Capture the cell that displays the provided text and extract its (X, Y) central coordinate. 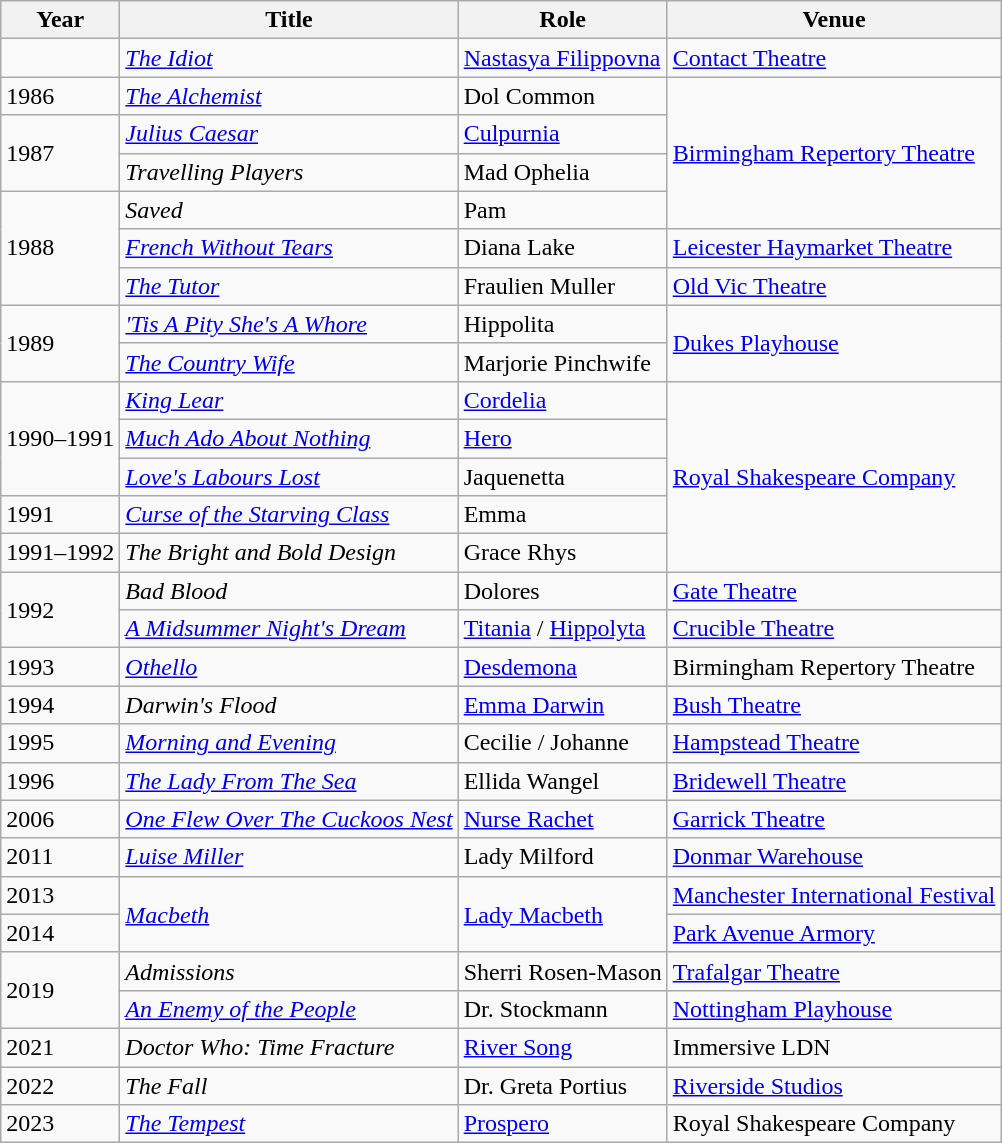
Manchester International Festival (834, 895)
Darwin's Flood (289, 705)
1991 (60, 515)
Julius Caesar (289, 134)
An Enemy of the People (289, 1009)
1990–1991 (60, 438)
Contact Theatre (834, 58)
Prospero (562, 1124)
Title (289, 20)
Ellida Wangel (562, 781)
Emma Darwin (562, 705)
Immersive LDN (834, 1047)
2006 (60, 819)
Donmar Warehouse (834, 857)
Venue (834, 20)
French Without Tears (289, 248)
Park Avenue Armory (834, 933)
Mad Ophelia (562, 172)
Dr. Greta Portius (562, 1085)
2019 (60, 990)
Riverside Studios (834, 1085)
1986 (60, 96)
1992 (60, 610)
'Tis A Pity She's A Whore (289, 324)
2013 (60, 895)
Jaquenetta (562, 477)
Titania / Hippolyta (562, 629)
Saved (289, 210)
Dr. Stockmann (562, 1009)
The Bright and Bold Design (289, 553)
Sherri Rosen-Mason (562, 971)
Grace Rhys (562, 553)
The Tutor (289, 286)
Garrick Theatre (834, 819)
2014 (60, 933)
1996 (60, 781)
Othello (289, 667)
Emma (562, 515)
Cecilie / Johanne (562, 743)
Leicester Haymarket Theatre (834, 248)
2021 (60, 1047)
Role (562, 20)
Gate Theatre (834, 591)
River Song (562, 1047)
2011 (60, 857)
Bush Theatre (834, 705)
Trafalgar Theatre (834, 971)
2022 (60, 1085)
Macbeth (289, 914)
The Lady From The Sea (289, 781)
1993 (60, 667)
The Country Wife (289, 362)
2023 (60, 1124)
Love's Labours Lost (289, 477)
Dol Common (562, 96)
The Idiot (289, 58)
Much Ado About Nothing (289, 438)
Marjorie Pinchwife (562, 362)
Lady Macbeth (562, 914)
Nottingham Playhouse (834, 1009)
The Tempest (289, 1124)
Bad Blood (289, 591)
1987 (60, 153)
1991–1992 (60, 553)
Hero (562, 438)
1994 (60, 705)
Bridewell Theatre (834, 781)
Travelling Players (289, 172)
Year (60, 20)
Hippolita (562, 324)
Pam (562, 210)
Cordelia (562, 400)
Luise Miller (289, 857)
Doctor Who: Time Fracture (289, 1047)
Curse of the Starving Class (289, 515)
Diana Lake (562, 248)
Old Vic Theatre (834, 286)
Nastasya Filippovna (562, 58)
1995 (60, 743)
Hampstead Theatre (834, 743)
Morning and Evening (289, 743)
1988 (60, 248)
One Flew Over The Cuckoos Nest (289, 819)
Lady Milford (562, 857)
Fraulien Muller (562, 286)
Nurse Rachet (562, 819)
The Alchemist (289, 96)
Dukes Playhouse (834, 343)
Admissions (289, 971)
Crucible Theatre (834, 629)
Culpurnia (562, 134)
Desdemona (562, 667)
1989 (60, 343)
The Fall (289, 1085)
A Midsummer Night's Dream (289, 629)
Dolores (562, 591)
King Lear (289, 400)
